Detect which cell encompasses the target text, then output its [X, Y] center coordinate. 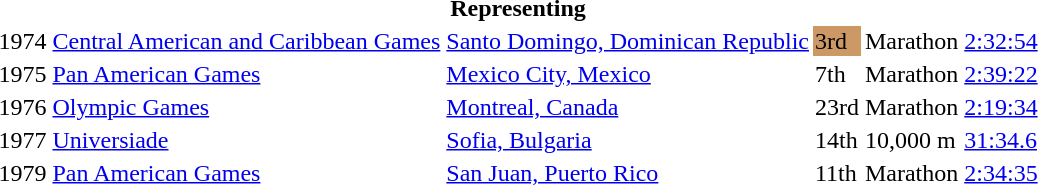
Central American and Caribbean Games [246, 41]
Universiade [246, 140]
Pan American Games [246, 74]
Montreal, Canada [628, 107]
23rd [836, 107]
Santo Domingo, Dominican Republic [628, 41]
Sofia, Bulgaria [628, 140]
10,000 m [911, 140]
7th [836, 74]
14th [836, 140]
3rd [836, 41]
Olympic Games [246, 107]
Mexico City, Mexico [628, 74]
